Output the [x, y] coordinate of the center of the cell containing the given text.  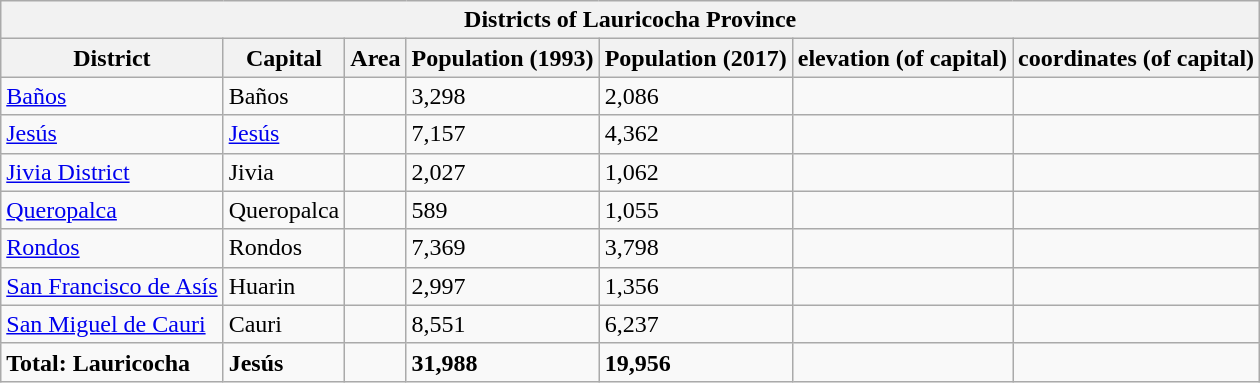
7,369 [502, 248]
San Miguel de Cauri [112, 324]
Huarin [284, 286]
4,362 [696, 134]
Jivia [284, 172]
31,988 [502, 362]
Population (1993) [502, 58]
1,062 [696, 172]
elevation (of capital) [902, 58]
Cauri [284, 324]
Jivia District [112, 172]
589 [502, 210]
2,027 [502, 172]
8,551 [502, 324]
coordinates (of capital) [1136, 58]
1,356 [696, 286]
7,157 [502, 134]
3,298 [502, 96]
Capital [284, 58]
District [112, 58]
Total: Lauricocha [112, 362]
Population (2017) [696, 58]
1,055 [696, 210]
Districts of Lauricocha Province [630, 20]
San Francisco de Asís [112, 286]
3,798 [696, 248]
6,237 [696, 324]
Area [376, 58]
2,997 [502, 286]
19,956 [696, 362]
2,086 [696, 96]
